Return the [x, y] coordinate for the center point of the cell that contains the specified text.  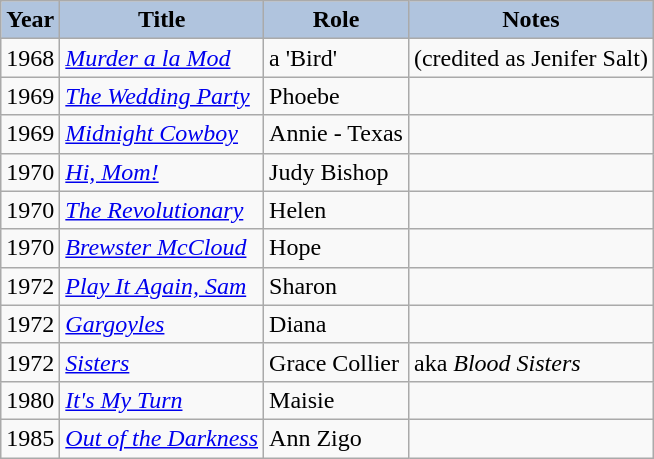
Play It Again, Sam [162, 286]
Out of the Darkness [162, 438]
Midnight Cowboy [162, 134]
1985 [30, 438]
Murder a la Mod [162, 58]
1980 [30, 400]
a 'Bird' [336, 58]
Sharon [336, 286]
Diana [336, 324]
The Wedding Party [162, 96]
Sisters [162, 362]
Gargoyles [162, 324]
(credited as Jenifer Salt) [530, 58]
Year [30, 20]
aka Blood Sisters [530, 362]
The Revolutionary [162, 210]
Helen [336, 210]
1968 [30, 58]
Hope [336, 248]
Ann Zigo [336, 438]
Judy Bishop [336, 172]
Notes [530, 20]
Title [162, 20]
It's My Turn [162, 400]
Annie - Texas [336, 134]
Phoebe [336, 96]
Maisie [336, 400]
Brewster McCloud [162, 248]
Role [336, 20]
Grace Collier [336, 362]
Hi, Mom! [162, 172]
